Capture the cell that displays the provided text and extract its (x, y) central coordinate. 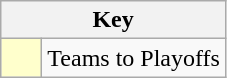
Key (114, 20)
Teams to Playoffs (134, 58)
